Return (X, Y) of the center of cell containing provided text 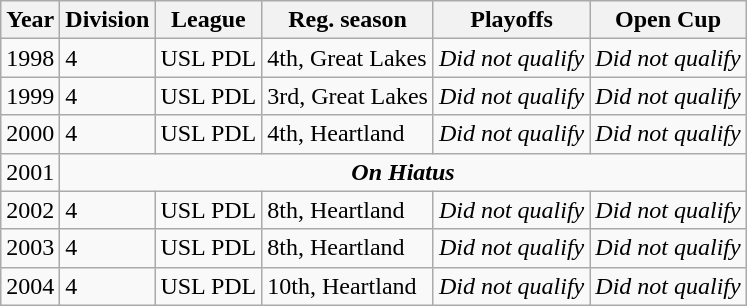
4th, Great Lakes (348, 58)
2003 (30, 248)
Reg. season (348, 20)
10th, Heartland (348, 286)
2004 (30, 286)
On Hiatus (403, 172)
Division (108, 20)
1999 (30, 96)
2000 (30, 134)
2002 (30, 210)
1998 (30, 58)
4th, Heartland (348, 134)
Year (30, 20)
Playoffs (511, 20)
2001 (30, 172)
Open Cup (668, 20)
3rd, Great Lakes (348, 96)
League (208, 20)
